From the cell containing the given text, extract its center point as [X, Y] coordinate. 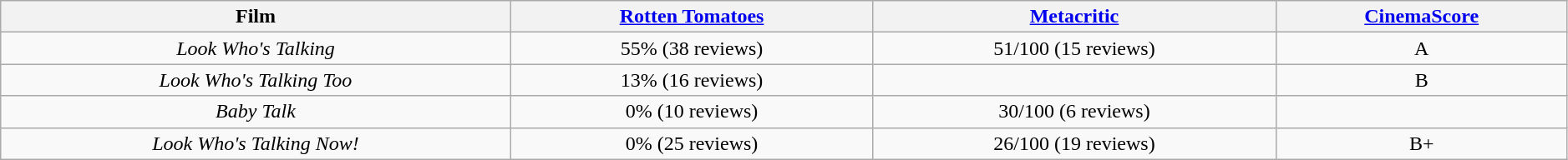
26/100 (19 reviews) [1074, 143]
Metacritic [1074, 17]
A [1422, 48]
13% (16 reviews) [692, 80]
55% (38 reviews) [692, 48]
Look Who's Talking [256, 48]
0% (10 reviews) [692, 112]
Rotten Tomatoes [692, 17]
B+ [1422, 143]
30/100 (6 reviews) [1074, 112]
0% (25 reviews) [692, 143]
Look Who's Talking Now! [256, 143]
Film [256, 17]
51/100 (15 reviews) [1074, 48]
CinemaScore [1422, 17]
Look Who's Talking Too [256, 80]
B [1422, 80]
Baby Talk [256, 112]
